Identify which cell holds the provided text, then report its (X, Y) central coordinate. 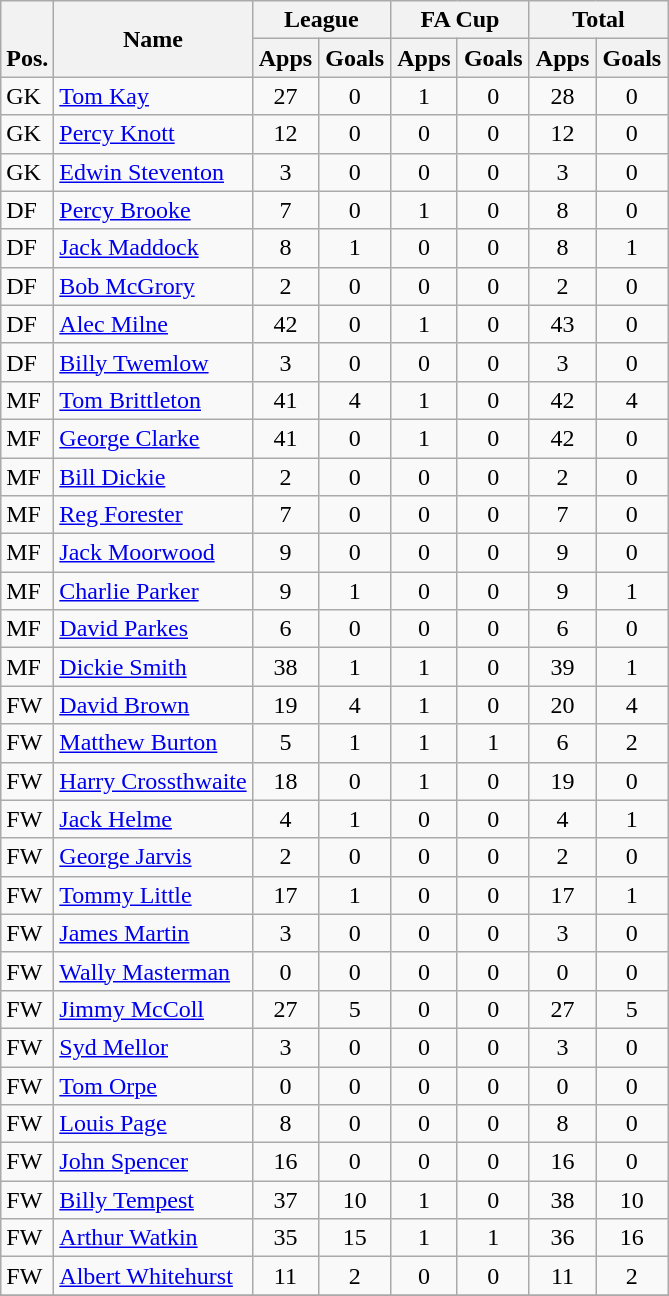
Name (153, 39)
43 (562, 324)
Percy Brooke (153, 210)
David Brown (153, 705)
36 (562, 1238)
Tommy Little (153, 895)
18 (286, 781)
James Martin (153, 933)
28 (562, 96)
George Jarvis (153, 857)
35 (286, 1238)
John Spencer (153, 1162)
George Clarke (153, 438)
Jack Helme (153, 819)
Charlie Parker (153, 591)
Reg Forester (153, 515)
Arthur Watkin (153, 1238)
David Parkes (153, 629)
37 (286, 1200)
Jack Maddock (153, 248)
Harry Crossthwaite (153, 781)
Wally Masterman (153, 971)
Syd Mellor (153, 1047)
Tom Brittleton (153, 400)
Louis Page (153, 1124)
Percy Knott (153, 134)
20 (562, 705)
Albert Whitehurst (153, 1276)
Tom Orpe (153, 1085)
Matthew Burton (153, 743)
Billy Twemlow (153, 362)
39 (562, 667)
Alec Milne (153, 324)
Jimmy McColl (153, 1009)
Edwin Steventon (153, 172)
Jack Moorwood (153, 553)
League (322, 20)
Total (598, 20)
Billy Tempest (153, 1200)
Bob McGrory (153, 286)
15 (355, 1238)
Tom Kay (153, 96)
Pos. (28, 39)
FA Cup (460, 20)
Bill Dickie (153, 477)
Dickie Smith (153, 667)
